Pinpoint the cell where the given text exists, returning its [x, y] midpoint coordinate. 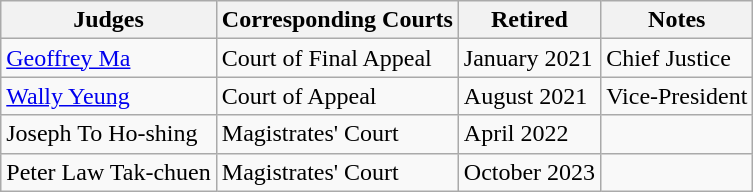
Vice-President [677, 96]
January 2021 [529, 58]
Retired [529, 20]
Judges [109, 20]
Chief Justice [677, 58]
Joseph To Ho-shing [109, 134]
Geoffrey Ma [109, 58]
Wally Yeung [109, 96]
Corresponding Courts [337, 20]
Court of Final Appeal [337, 58]
August 2021 [529, 96]
Notes [677, 20]
April 2022 [529, 134]
Peter Law Tak-chuen [109, 172]
Court of Appeal [337, 96]
October 2023 [529, 172]
